Determine the (x, y) coordinate at the center of the cell enclosing the given text.  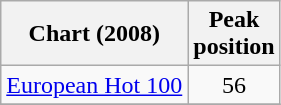
56 (234, 85)
Peakposition (234, 34)
Chart (2008) (94, 34)
European Hot 100 (94, 85)
